For the text-containing cell, return its midpoint in (x, y) coordinate format. 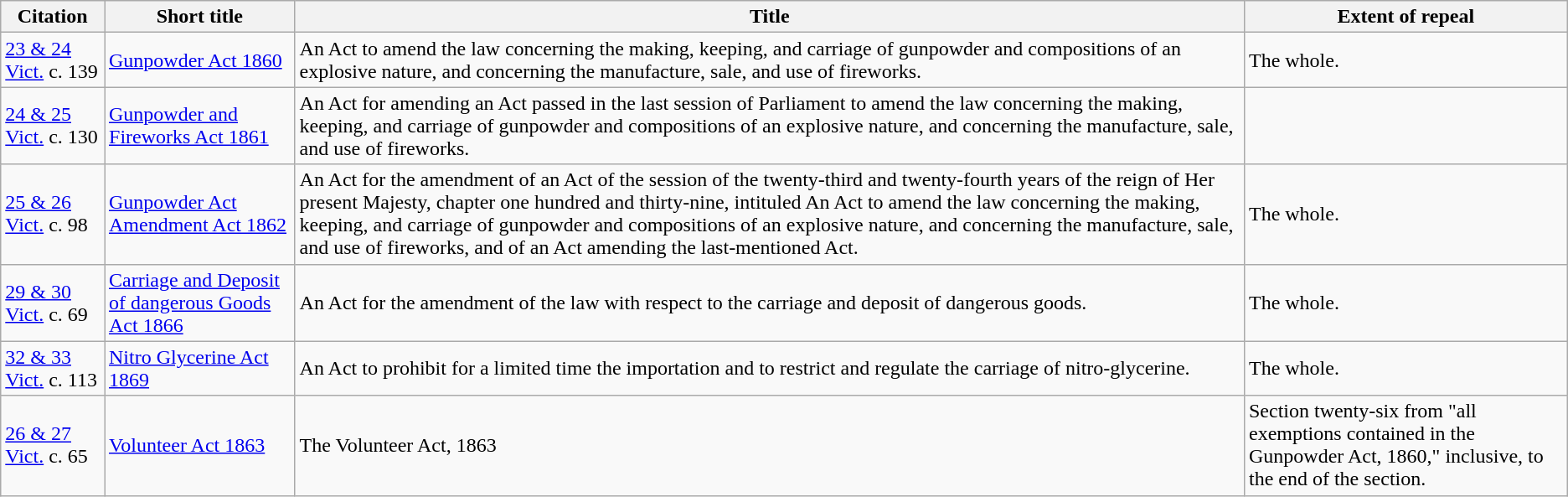
Title (769, 17)
24 & 25 Vict. c. 130 (53, 126)
Citation (53, 17)
Short title (199, 17)
The Volunteer Act, 1863 (769, 446)
Gunpowder and Fireworks Act 1861 (199, 126)
An Act for the amendment of the law with respect to the carriage and deposit of dangerous goods. (769, 303)
25 & 26 Vict. c. 98 (53, 215)
32 & 33 Vict. c. 113 (53, 369)
26 & 27 Vict. c. 65 (53, 446)
Section twenty-six from "all exemptions contained in the Gunpowder Act, 1860," inclusive, to the end of the section. (1406, 446)
Gunpowder Act 1860 (199, 60)
Carriage and Deposit of dangerous Goods Act 1866 (199, 303)
Gunpowder Act Amendment Act 1862 (199, 215)
Volunteer Act 1863 (199, 446)
23 & 24 Vict. c. 139 (53, 60)
Nitro Glycerine Act 1869 (199, 369)
29 & 30 Vict. c. 69 (53, 303)
An Act to prohibit for a limited time the importation and to restrict and regulate the carriage of nitro-glycerine. (769, 369)
Extent of repeal (1406, 17)
